Locate the cell with the specified text and output its [x, y] center coordinate. 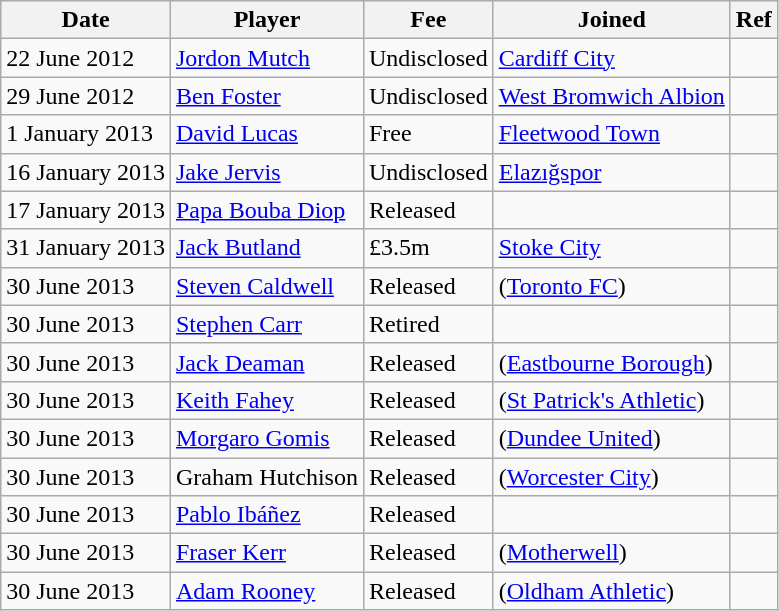
Jack Deaman [266, 362]
Jake Jervis [266, 172]
West Bromwich Albion [612, 96]
Jordon Mutch [266, 58]
Graham Hutchison [266, 477]
Ref [754, 20]
Joined [612, 20]
(Oldham Athletic) [612, 591]
Stephen Carr [266, 324]
(Dundee United) [612, 438]
Player [266, 20]
£3.5m [428, 248]
(Worcester City) [612, 477]
(St Patrick's Athletic) [612, 400]
Retired [428, 324]
Papa Bouba Diop [266, 210]
29 June 2012 [86, 96]
Ben Foster [266, 96]
(Toronto FC) [612, 286]
Free [428, 134]
Fee [428, 20]
22 June 2012 [86, 58]
David Lucas [266, 134]
Date [86, 20]
(Motherwell) [612, 553]
Pablo Ibáñez [266, 515]
Adam Rooney [266, 591]
Elazığspor [612, 172]
Jack Butland [266, 248]
17 January 2013 [86, 210]
Steven Caldwell [266, 286]
1 January 2013 [86, 134]
16 January 2013 [86, 172]
Fleetwood Town [612, 134]
31 January 2013 [86, 248]
Stoke City [612, 248]
Keith Fahey [266, 400]
Morgaro Gomis [266, 438]
Fraser Kerr [266, 553]
Cardiff City [612, 58]
(Eastbourne Borough) [612, 362]
